Find where the given text appears and provide that cell's center as (X, Y) coordinate. 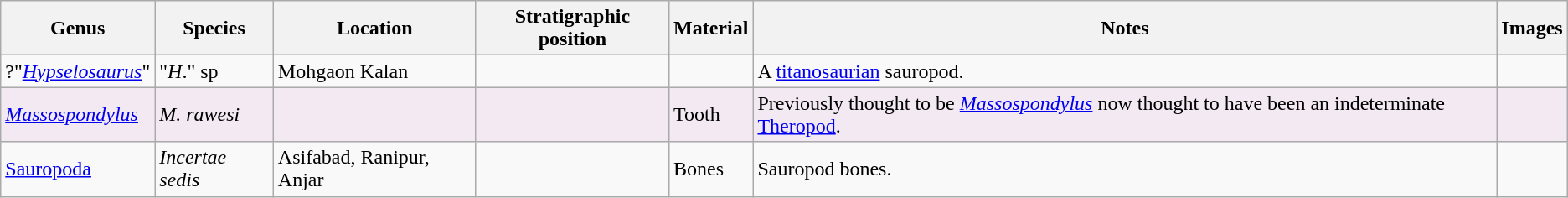
Material (711, 29)
Sauropod bones. (1125, 169)
Location (374, 29)
Stratigraphic position (572, 29)
Species (214, 29)
Sauropoda (78, 169)
Previously thought to be Massospondylus now thought to have been an indeterminate Theropod. (1125, 114)
Mohgaon Kalan (374, 71)
M. rawesi (214, 114)
A titanosaurian sauropod. (1125, 71)
"H." sp (214, 71)
Asifabad, Ranipur, Anjar (374, 169)
Tooth (711, 114)
Massospondylus (78, 114)
Incertae sedis (214, 169)
?"Hypselosaurus" (78, 71)
Notes (1125, 29)
Genus (78, 29)
Images (1532, 29)
Bones (711, 169)
